Return [X, Y] of the center of cell containing provided text 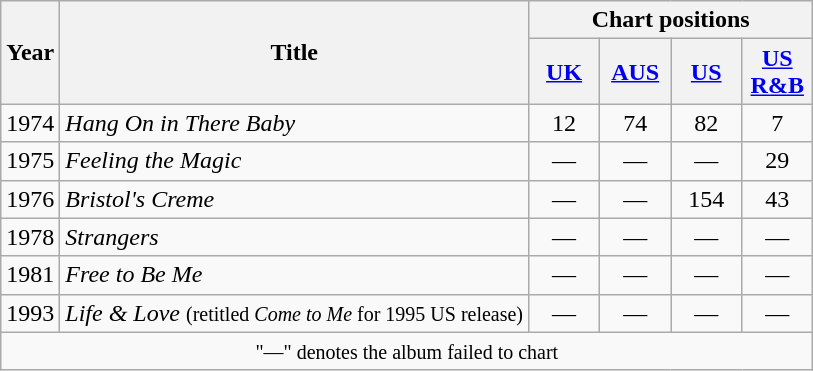
AUS [636, 72]
7 [778, 123]
Feeling the Magic [294, 161]
Title [294, 52]
12 [564, 123]
29 [778, 161]
1974 [30, 123]
Bristol's Creme [294, 199]
Strangers [294, 237]
74 [636, 123]
US [706, 72]
1975 [30, 161]
Hang On in There Baby [294, 123]
UK [564, 72]
1976 [30, 199]
"—" denotes the album failed to chart [407, 351]
Life & Love (retitled Come to Me for 1995 US release) [294, 313]
82 [706, 123]
Chart positions [671, 20]
Year [30, 52]
1981 [30, 275]
Free to Be Me [294, 275]
1978 [30, 237]
US R&B [778, 72]
154 [706, 199]
1993 [30, 313]
43 [778, 199]
